Output the (X, Y) coordinate of the center of the cell containing the given text.  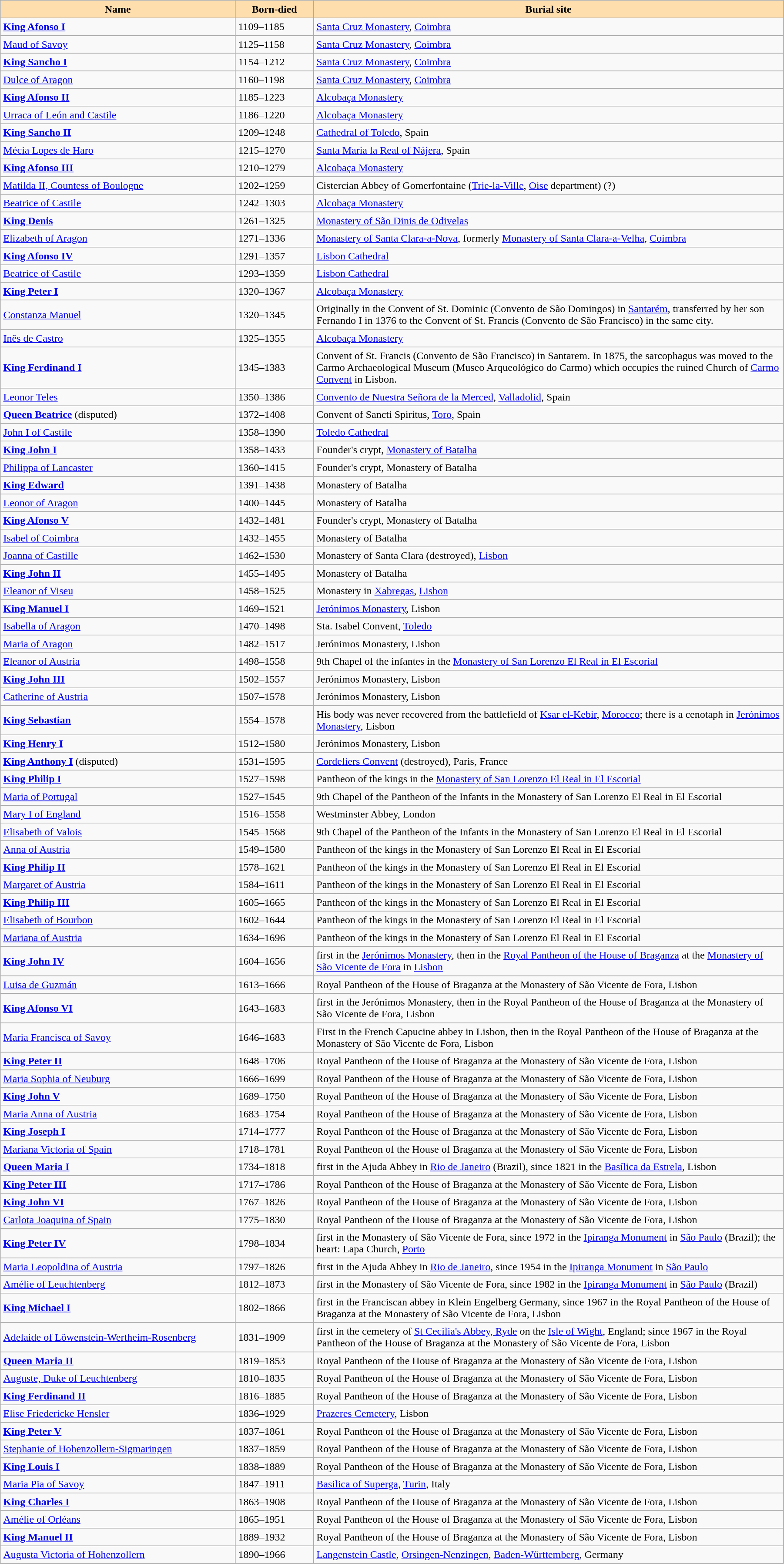
Maria Anna of Austria (118, 1114)
1838–1889 (275, 1466)
1767–1826 (275, 1202)
1666–1699 (275, 1079)
1293–1359 (275, 273)
1889–1932 (275, 1537)
1584–1611 (275, 885)
1865–1951 (275, 1519)
1360–1415 (275, 468)
Auguste, Duke of Leuchtenberg (118, 1378)
King John VI (118, 1202)
King Afonso I (118, 27)
1455–1495 (275, 573)
Elizabeth of Aragon (118, 238)
Toledo Cathedral (549, 432)
Maria Pia of Savoy (118, 1484)
1531–1595 (275, 761)
Augusta Victoria of Hohenzollern (118, 1554)
1812–1873 (275, 1284)
1125–1158 (275, 44)
Adelaide of Löwenstein-Wertheim-Rosenberg (118, 1337)
Constanza Manuel (118, 315)
King Afonso V (118, 520)
Mariana of Austria (118, 938)
King Philip III (118, 902)
1432–1455 (275, 538)
Dulce of Aragon (118, 80)
King Sancho II (118, 132)
1819–1853 (275, 1361)
King Peter IV (118, 1243)
1527–1545 (275, 797)
Prazeres Cemetery, Lisbon (549, 1413)
9th Chapel of the infantes in the Monastery of San Lorenzo El Real in El Escorial (549, 661)
Margaret of Austria (118, 885)
Sta. Isabel Convent, Toledo (549, 626)
1502–1557 (275, 679)
King Manuel II (118, 1537)
Anna of Austria (118, 849)
Queen Maria II (118, 1361)
Queen Beatrice (disputed) (118, 414)
1718–1781 (275, 1149)
King Ferdinand II (118, 1396)
King Joseph I (118, 1131)
King Peter V (118, 1431)
first in the Monastery of São Vicente de Fora, since 1982 in the Ipiranga Monument in São Paulo (Brazil) (549, 1284)
1717–1786 (275, 1184)
King Afonso IV (118, 256)
1837–1861 (275, 1431)
1549–1580 (275, 849)
King Ferdinand I (118, 367)
Convent of Sancti Spiritus, Toro, Spain (549, 414)
1831–1909 (275, 1337)
Maria Francisca of Savoy (118, 1038)
Amélie of Leuchtenberg (118, 1284)
1512–1580 (275, 743)
Joanna of Castille (118, 555)
1345–1383 (275, 367)
1498–1558 (275, 661)
1890–1966 (275, 1554)
Urraca of León and Castile (118, 115)
Eleanor of Austria (118, 661)
Elise Friedericke Hensler (118, 1413)
Maria Leopoldina of Austria (118, 1267)
1837–1859 (275, 1449)
1507–1578 (275, 696)
1325–1355 (275, 338)
1648–1706 (275, 1061)
Santa María la Real of Nájera, Spain (549, 150)
King John II (118, 573)
Monastery of Santa Clara (destroyed), Lisbon (549, 555)
1202–1259 (275, 185)
Mariana Victoria of Spain (118, 1149)
1261–1325 (275, 221)
1432–1481 (275, 520)
First in the French Capucine abbey in Lisbon, then in the Royal Pantheon of the House of Braganza at the Monastery of São Vicente de Fora, Lisbon (549, 1038)
1320–1345 (275, 315)
King Philip I (118, 779)
1554–1578 (275, 720)
1527–1598 (275, 779)
King Anthony I (disputed) (118, 761)
1734–1818 (275, 1167)
1516–1558 (275, 814)
1689–1750 (275, 1096)
1242–1303 (275, 203)
Luisa de Guzmán (118, 985)
1358–1390 (275, 432)
Basilica of Superga, Turin, Italy (549, 1484)
1291–1357 (275, 256)
1209–1248 (275, 132)
Leonor Teles (118, 397)
Convento de Nuestra Señora de la Merced, Valladolid, Spain (549, 397)
1185–1223 (275, 97)
1462–1530 (275, 555)
King Louis I (118, 1466)
Born-died (275, 9)
King Manuel I (118, 609)
1482–1517 (275, 644)
King Michael I (118, 1308)
Leonor of Aragon (118, 503)
King Peter I (118, 291)
1545–1568 (275, 832)
1470–1498 (275, 626)
Westminster Abbey, London (549, 814)
1613–1666 (275, 985)
1400–1445 (275, 503)
1604–1656 (275, 961)
Isabella of Aragon (118, 626)
1578–1621 (275, 867)
Queen Maria I (118, 1167)
Name (118, 9)
1816–1885 (275, 1396)
1634–1696 (275, 938)
first in the Monastery of São Vicente de Fora, since 1972 in the Ipiranga Monument in São Paulo (Brazil); the heart: Lapa Church, Porto (549, 1243)
King Edward (118, 485)
King John III (118, 679)
1350–1386 (275, 397)
Elisabeth of Valois (118, 832)
first in the Ajuda Abbey in Rio de Janeiro, since 1954 in the Ipiranga Monument in São Paulo (549, 1267)
Mécia Lopes de Haro (118, 150)
Stephanie of Hohenzollern-Sigmaringen (118, 1449)
Cathedral of Toledo, Spain (549, 132)
Langenstein Castle, Orsingen-Nenzingen, Baden-Württemberg, Germany (549, 1554)
1775–1830 (275, 1220)
1160–1198 (275, 80)
King Sebastian (118, 720)
1469–1521 (275, 609)
1605–1665 (275, 902)
King Henry I (118, 743)
King John IV (118, 961)
King Afonso III (118, 168)
1210–1279 (275, 168)
King Sancho I (118, 62)
1802–1866 (275, 1308)
Maria of Aragon (118, 644)
Monastery of São Dinis de Odivelas (549, 221)
Maud of Savoy (118, 44)
Cistercian Abbey of Gomerfontaine (Trie-la-Ville, Oise department) (?) (549, 185)
Carlota Joaquina of Spain (118, 1220)
1109–1185 (275, 27)
King John V (118, 1096)
1215–1270 (275, 150)
1810–1835 (275, 1378)
Monastery of Santa Clara-a-Nova, formerly Monastery of Santa Clara-a-Velha, Coimbra (549, 238)
Isabel of Coimbra (118, 538)
1372–1408 (275, 414)
Eleanor of Viseu (118, 591)
Matilda II, Countess of Boulogne (118, 185)
King Peter III (118, 1184)
1797–1826 (275, 1267)
first in the Jerónimos Monastery, then in the Royal Pantheon of the House of Braganza at the Monastery of São Vicente de Fora in Lisbon (549, 961)
King John I (118, 450)
King Peter II (118, 1061)
1714–1777 (275, 1131)
1186–1220 (275, 115)
1646–1683 (275, 1038)
Mary I of England (118, 814)
1798–1834 (275, 1243)
Philippa of Lancaster (118, 468)
Inês de Castro (118, 338)
King Charles I (118, 1502)
1683–1754 (275, 1114)
Cordeliers Convent (destroyed), Paris, France (549, 761)
John I of Castile (118, 432)
Maria Sophia of Neuburg (118, 1079)
King Afonso II (118, 97)
Monastery in Xabregas, Lisbon (549, 591)
1458–1525 (275, 591)
1320–1367 (275, 291)
Catherine of Austria (118, 696)
King Philip II (118, 867)
Elisabeth of Bourbon (118, 920)
King Denis (118, 221)
1154–1212 (275, 62)
first in the Jerónimos Monastery, then in the Royal Pantheon of the House of Braganza at the Monastery of São Vicente de Fora, Lisbon (549, 1008)
Amélie of Orléans (118, 1519)
first in the Ajuda Abbey in Rio de Janeiro (Brazil), since 1821 in the Basílica da Estrela, Lisbon (549, 1167)
1391–1438 (275, 485)
1358–1433 (275, 450)
Burial site (549, 9)
King Afonso VI (118, 1008)
1863–1908 (275, 1502)
1271–1336 (275, 238)
1643–1683 (275, 1008)
His body was never recovered from the battlefield of Ksar el-Kebir, Morocco; there is a cenotaph in Jerónimos Monastery, Lisbon (549, 720)
1836–1929 (275, 1413)
Maria of Portugal (118, 797)
1847–1911 (275, 1484)
1602–1644 (275, 920)
